Find where the given text appears and provide that cell's center as [x, y] coordinate. 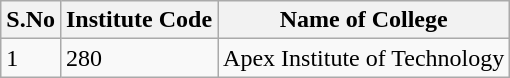
Name of College [364, 20]
1 [31, 58]
280 [138, 58]
Institute Code [138, 20]
Apex Institute of Technology [364, 58]
S.No [31, 20]
